Determine the (X, Y) coordinate at the center of the cell enclosing the given text.  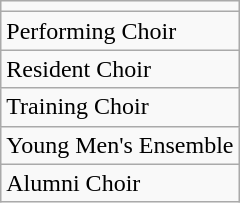
Performing Choir (120, 31)
Alumni Choir (120, 183)
Training Choir (120, 107)
Resident Choir (120, 69)
Young Men's Ensemble (120, 145)
